Identify which cell holds the provided text, then report its [x, y] central coordinate. 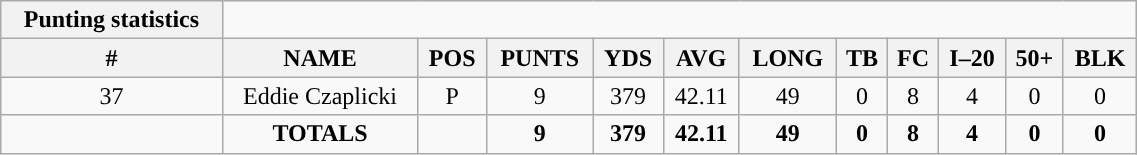
POS [452, 58]
AVG [701, 58]
Punting statistics [112, 20]
FC [912, 58]
P [452, 96]
# [112, 58]
NAME [320, 58]
YDS [628, 58]
LONG [788, 58]
TOTALS [320, 134]
PUNTS [540, 58]
BLK [1100, 58]
50+ [1035, 58]
I–20 [972, 58]
TB [862, 58]
37 [112, 96]
Eddie Czaplicki [320, 96]
